Provide the [x, y] coordinate of the cell's center where the given text is located.  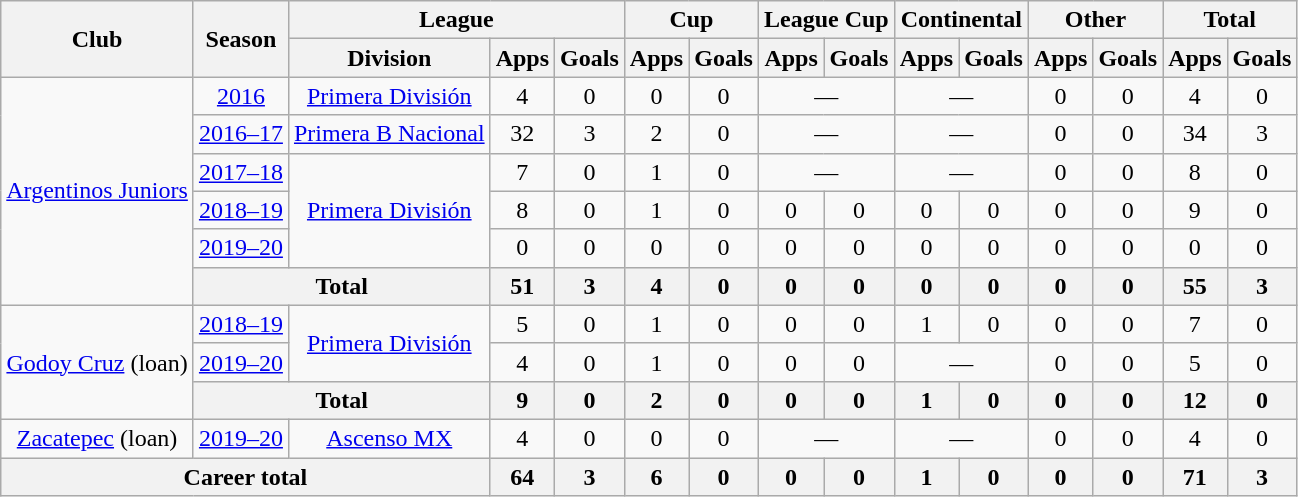
Zacatepec (loan) [98, 438]
55 [1195, 286]
64 [522, 477]
Argentinos Juniors [98, 191]
League Cup [826, 20]
Season [240, 39]
Primera B Nacional [389, 134]
71 [1195, 477]
Cup [691, 20]
34 [1195, 134]
32 [522, 134]
Division [389, 58]
Club [98, 39]
6 [656, 477]
Ascenso MX [389, 438]
2016 [240, 96]
Career total [246, 477]
League [456, 20]
2016–17 [240, 134]
Other [1095, 20]
12 [1195, 400]
Godoy Cruz (loan) [98, 362]
51 [522, 286]
Continental [961, 20]
2017–18 [240, 172]
